Pinpoint the cell where the given text exists, returning its [X, Y] midpoint coordinate. 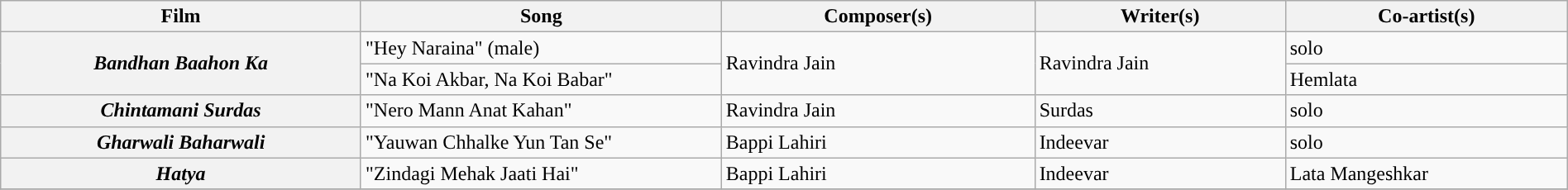
Song [541, 17]
Film [181, 17]
Chintamani Surdas [181, 111]
Hemlata [1426, 79]
"Yauwan Chhalke Yun Tan Se" [541, 142]
Surdas [1159, 111]
Lata Mangeshkar [1426, 173]
"Hey Naraina" (male) [541, 48]
"Na Koi Akbar, Na Koi Babar" [541, 79]
"Zindagi Mehak Jaati Hai" [541, 173]
"Nero Mann Anat Kahan" [541, 111]
Composer(s) [878, 17]
Bandhan Baahon Ka [181, 64]
Co-artist(s) [1426, 17]
Writer(s) [1159, 17]
Hatya [181, 173]
Gharwali Baharwali [181, 142]
